For the text-containing cell, return its midpoint in [x, y] coordinate format. 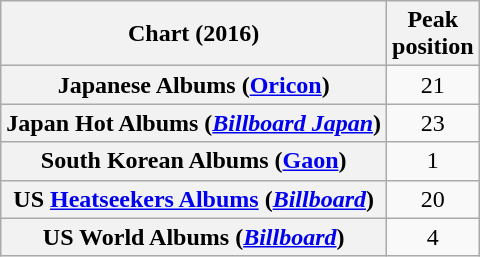
Japan Hot Albums (Billboard Japan) [194, 123]
4 [433, 237]
21 [433, 85]
Chart (2016) [194, 34]
20 [433, 199]
Japanese Albums (Oricon) [194, 85]
US World Albums (Billboard) [194, 237]
Peakposition [433, 34]
US Heatseekers Albums (Billboard) [194, 199]
South Korean Albums (Gaon) [194, 161]
1 [433, 161]
23 [433, 123]
